Extract the [X, Y] coordinate from the center of the cell holding the provided text.  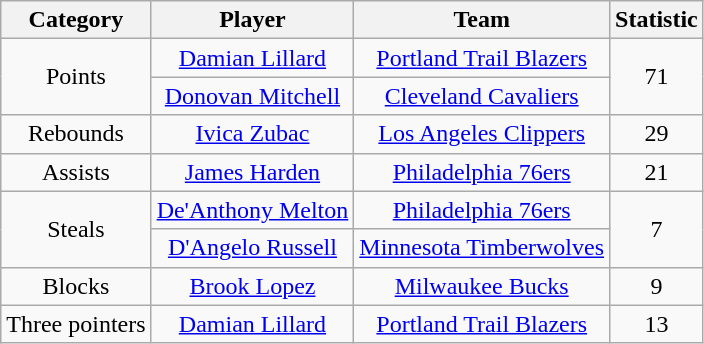
Blocks [76, 286]
Assists [76, 172]
Category [76, 20]
Minnesota Timberwolves [482, 248]
Milwaukee Bucks [482, 286]
Three pointers [76, 324]
Brook Lopez [252, 286]
Player [252, 20]
Donovan Mitchell [252, 96]
Rebounds [76, 134]
Steals [76, 229]
Statistic [657, 20]
Team [482, 20]
13 [657, 324]
De'Anthony Melton [252, 210]
Los Angeles Clippers [482, 134]
7 [657, 229]
James Harden [252, 172]
71 [657, 77]
Ivica Zubac [252, 134]
9 [657, 286]
21 [657, 172]
29 [657, 134]
Cleveland Cavaliers [482, 96]
D'Angelo Russell [252, 248]
Points [76, 77]
